Output the [x, y] coordinate of the center of the cell containing the given text.  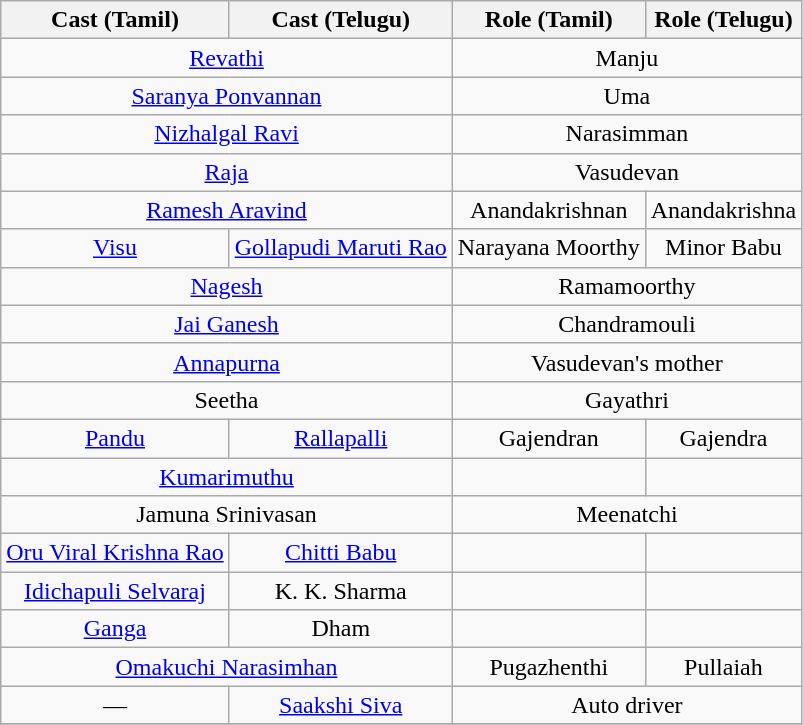
Saakshi Siva [340, 705]
Chitti Babu [340, 553]
Minor Babu [723, 248]
Uma [626, 96]
Annapurna [227, 362]
K. K. Sharma [340, 591]
Omakuchi Narasimhan [227, 667]
Ramesh Aravind [227, 210]
Seetha [227, 400]
Auto driver [626, 705]
Vasudevan's mother [626, 362]
Ganga [115, 629]
Manju [626, 58]
Oru Viral Krishna Rao [115, 553]
Gayathri [626, 400]
Gajendran [548, 438]
Gollapudi Maruti Rao [340, 248]
Narasimman [626, 134]
Saranya Ponvannan [227, 96]
Cast (Tamil) [115, 20]
Ramamoorthy [626, 286]
— [115, 705]
Narayana Moorthy [548, 248]
Nizhalgal Ravi [227, 134]
Pullaiah [723, 667]
Vasudevan [626, 172]
Kumarimuthu [227, 477]
Jamuna Srinivasan [227, 515]
Pugazhenthi [548, 667]
Meenatchi [626, 515]
Rallapalli [340, 438]
Idichapuli Selvaraj [115, 591]
Pandu [115, 438]
Chandramouli [626, 324]
Nagesh [227, 286]
Jai Ganesh [227, 324]
Gajendra [723, 438]
Raja [227, 172]
Role (Tamil) [548, 20]
Dham [340, 629]
Revathi [227, 58]
Visu [115, 248]
Anandakrishnan [548, 210]
Cast (Telugu) [340, 20]
Role (Telugu) [723, 20]
Anandakrishna [723, 210]
